Locate the cell with the specified text and output its (X, Y) center coordinate. 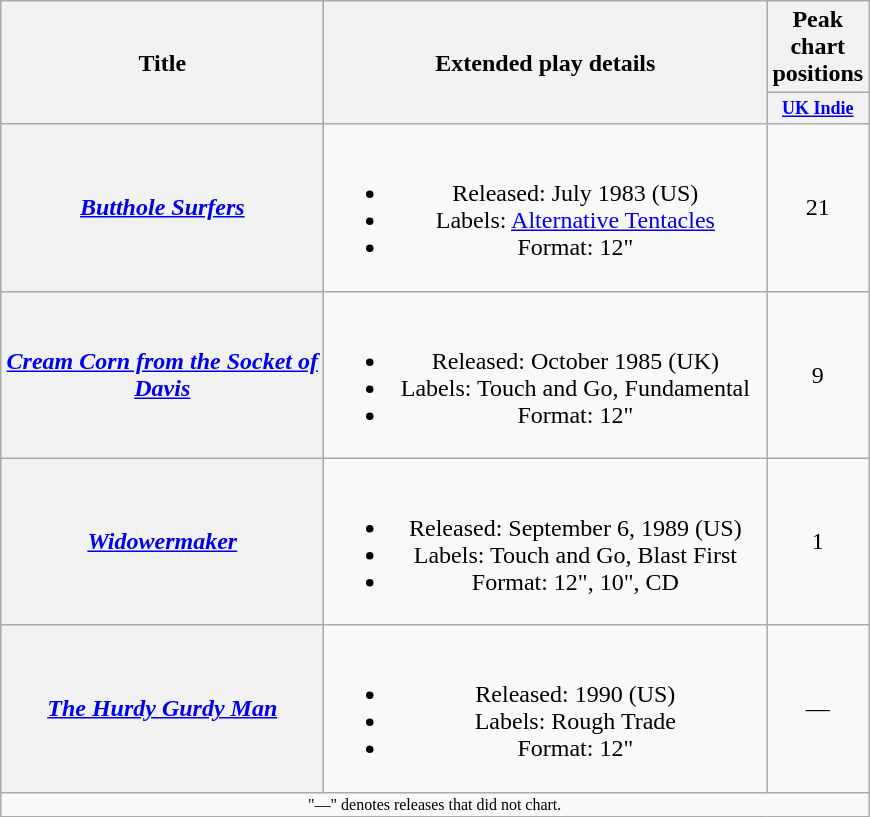
Butthole Surfers (162, 208)
1 (818, 542)
Released: 1990 (US)Labels: Rough TradeFormat: 12" (546, 708)
Released: July 1983 (US)Labels: Alternative TentaclesFormat: 12" (546, 208)
Widowermaker (162, 542)
Title (162, 62)
Peak chart positions (818, 47)
Extended play details (546, 62)
— (818, 708)
9 (818, 374)
Released: October 1985 (UK)Labels: Touch and Go, FundamentalFormat: 12" (546, 374)
The Hurdy Gurdy Man (162, 708)
Released: September 6, 1989 (US)Labels: Touch and Go, Blast FirstFormat: 12", 10", CD (546, 542)
"—" denotes releases that did not chart. (435, 804)
Cream Corn from the Socket of Davis (162, 374)
21 (818, 208)
UK Indie (818, 108)
